Scan for the cell matching the given text and deliver its [X, Y] coordinate at center. 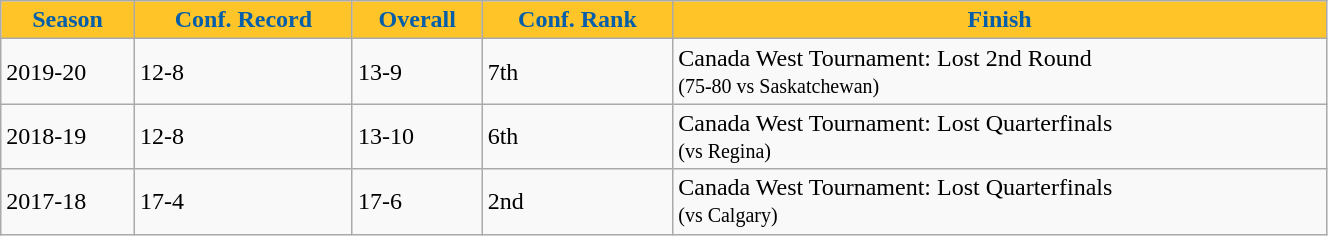
Season [68, 20]
6th [578, 136]
13-10 [417, 136]
13-9 [417, 72]
17-6 [417, 202]
2019-20 [68, 72]
Finish [1000, 20]
Canada West Tournament: Lost 2nd Round (75-80 vs Saskatchewan) [1000, 72]
2017-18 [68, 202]
Conf. Rank [578, 20]
2nd [578, 202]
17-4 [243, 202]
2018-19 [68, 136]
Canada West Tournament: Lost Quarterfinals (vs Regina) [1000, 136]
7th [578, 72]
Overall [417, 20]
Canada West Tournament: Lost Quarterfinals (vs Calgary) [1000, 202]
Conf. Record [243, 20]
